Extract the [x, y] coordinate from the center of the cell holding the provided text.  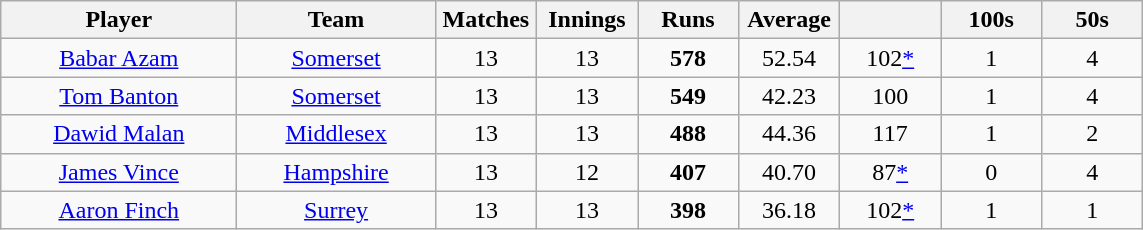
Aaron Finch [119, 210]
12 [586, 172]
Surrey [336, 210]
40.70 [790, 172]
44.36 [790, 134]
Innings [586, 20]
87* [890, 172]
52.54 [790, 58]
100 [890, 96]
Middlesex [336, 134]
Average [790, 20]
Runs [688, 20]
Matches [486, 20]
578 [688, 58]
36.18 [790, 210]
James Vince [119, 172]
488 [688, 134]
50s [1092, 20]
42.23 [790, 96]
Tom Banton [119, 96]
Player [119, 20]
Dawid Malan [119, 134]
117 [890, 134]
Babar Azam [119, 58]
2 [1092, 134]
100s [992, 20]
549 [688, 96]
0 [992, 172]
407 [688, 172]
398 [688, 210]
Team [336, 20]
Hampshire [336, 172]
